Identify which cell holds the provided text, then report its (X, Y) central coordinate. 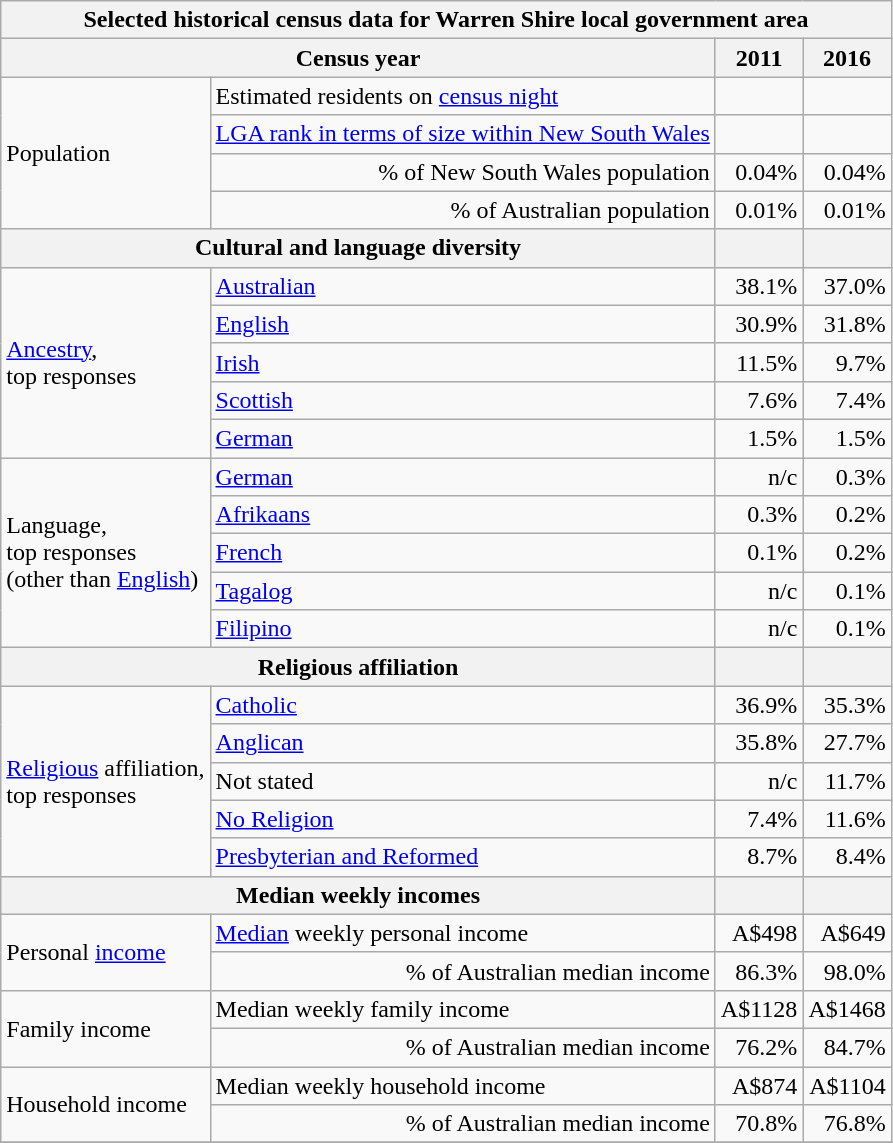
27.7% (847, 743)
70.8% (759, 1124)
38.1% (759, 286)
% of New South Wales population (462, 172)
Population (106, 153)
Personal income (106, 952)
Median weekly incomes (358, 895)
35.3% (847, 705)
86.3% (759, 971)
30.9% (759, 324)
Estimated residents on census night (462, 96)
35.8% (759, 743)
French (462, 553)
Religious affiliation (358, 667)
Household income (106, 1104)
Catholic (462, 705)
Irish (462, 362)
11.6% (847, 819)
A$1468 (847, 1009)
Afrikaans (462, 515)
9.7% (847, 362)
Anglican (462, 743)
Not stated (462, 781)
Filipino (462, 629)
Median weekly family income (462, 1009)
A$1128 (759, 1009)
31.8% (847, 324)
% of Australian population (462, 210)
Family income (106, 1028)
Median weekly personal income (462, 933)
Scottish (462, 400)
76.2% (759, 1047)
Selected historical census data for Warren Shire local government area (446, 20)
Median weekly household income (462, 1085)
Presbyterian and Reformed (462, 857)
76.8% (847, 1124)
36.9% (759, 705)
A$874 (759, 1085)
A$498 (759, 933)
Religious affiliation,top responses (106, 781)
37.0% (847, 286)
84.7% (847, 1047)
7.6% (759, 400)
Ancestry,top responses (106, 362)
Census year (358, 58)
A$1104 (847, 1085)
11.5% (759, 362)
98.0% (847, 971)
Cultural and language diversity (358, 248)
A$649 (847, 933)
Language,top responses(other than English) (106, 553)
English (462, 324)
No Religion (462, 819)
2016 (847, 58)
8.7% (759, 857)
LGA rank in terms of size within New South Wales (462, 134)
11.7% (847, 781)
8.4% (847, 857)
Tagalog (462, 591)
Australian (462, 286)
2011 (759, 58)
